Search for the cell housing the specified text and yield its [X, Y] center coordinate. 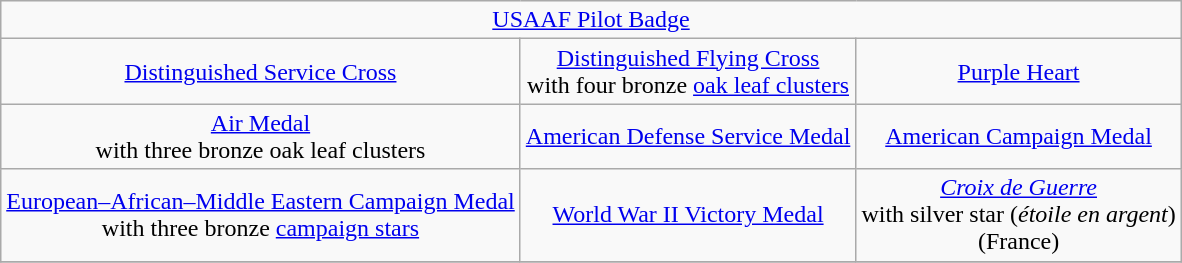
Purple Heart [1018, 72]
USAAF Pilot Badge [592, 20]
World War II Victory Medal [688, 215]
American Campaign Medal [1018, 136]
Distinguished Service Cross [261, 72]
European–African–Middle Eastern Campaign Medalwith three bronze campaign stars [261, 215]
Distinguished Flying Crosswith four bronze oak leaf clusters [688, 72]
American Defense Service Medal [688, 136]
Croix de Guerrewith silver star (étoile en argent)(France) [1018, 215]
Air Medalwith three bronze oak leaf clusters [261, 136]
